From the cell containing the given text, extract its center point as (x, y) coordinate. 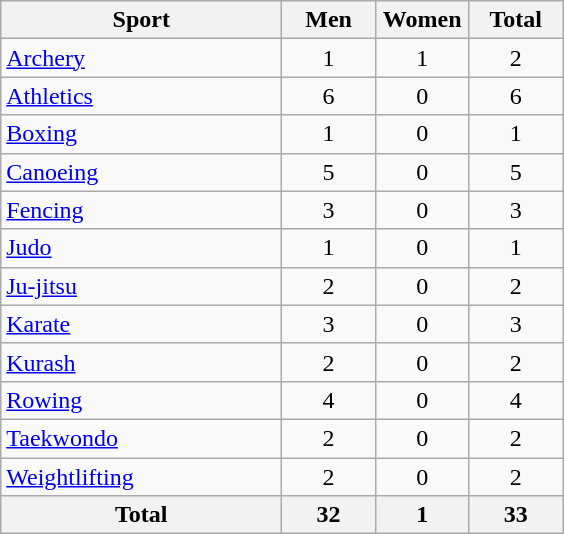
Canoeing (142, 172)
Athletics (142, 96)
33 (516, 515)
32 (329, 515)
Kurash (142, 362)
Taekwondo (142, 438)
Men (329, 20)
Judo (142, 248)
Archery (142, 58)
Ju-jitsu (142, 286)
Rowing (142, 400)
Weightlifting (142, 477)
Karate (142, 324)
Women (422, 20)
Boxing (142, 134)
Sport (142, 20)
Fencing (142, 210)
